Search for the cell housing the specified text and yield its [X, Y] center coordinate. 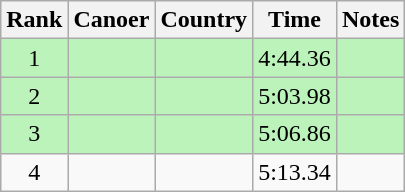
4:44.36 [295, 58]
Notes [370, 20]
5:06.86 [295, 134]
Rank [34, 20]
2 [34, 96]
5:13.34 [295, 172]
4 [34, 172]
5:03.98 [295, 96]
Country [204, 20]
Canoer [112, 20]
Time [295, 20]
1 [34, 58]
3 [34, 134]
